Pinpoint the cell where the given text exists, returning its (X, Y) midpoint coordinate. 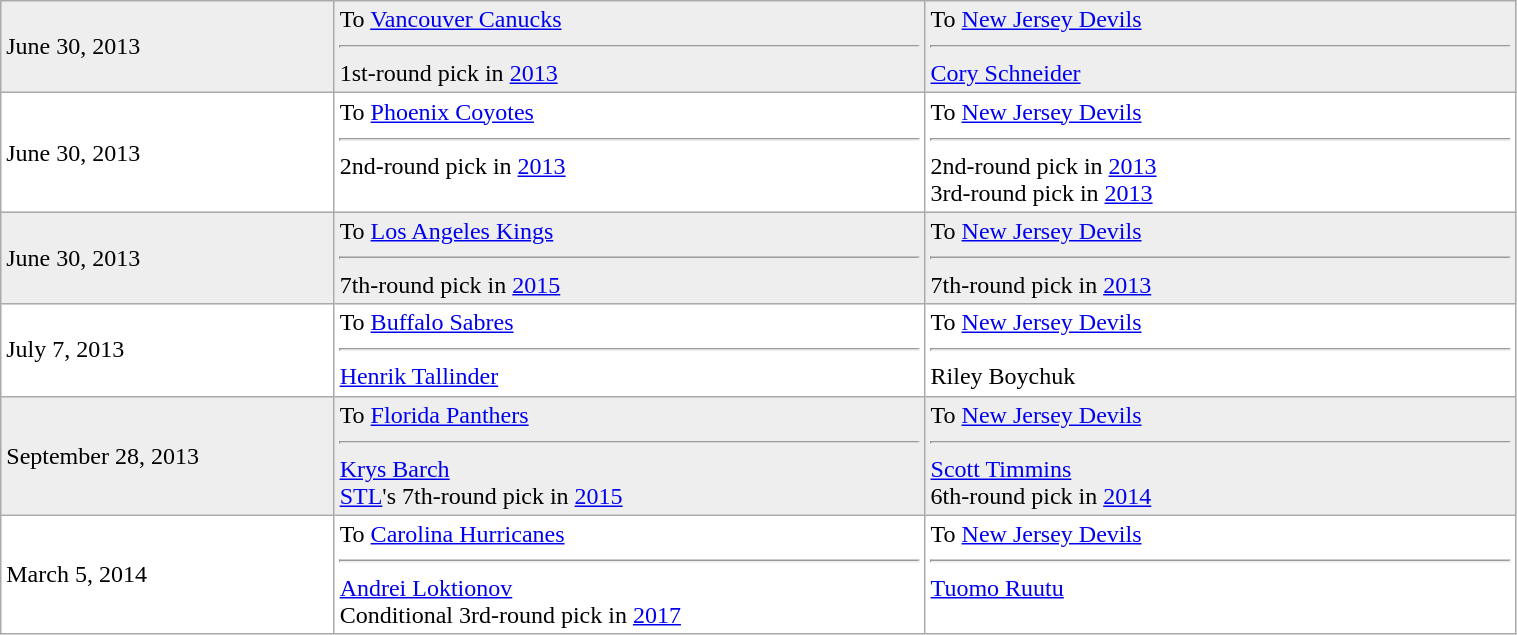
To New Jersey Devils 7th-round pick in 2013 (1220, 258)
To New Jersey Devils 2nd-round pick in 20133rd-round pick in 2013 (1220, 152)
To Vancouver Canucks 1st-round pick in 2013 (630, 47)
To Carolina Hurricanes Andrei LoktionovConditional 3rd-round pick in 2017 (630, 574)
March 5, 2014 (168, 574)
July 7, 2013 (168, 350)
September 28, 2013 (168, 456)
To New Jersey Devils Tuomo Ruutu (1220, 574)
To Florida Panthers Krys BarchSTL's 7th-round pick in 2015 (630, 456)
To New Jersey Devils Cory Schneider (1220, 47)
To New Jersey Devils Scott Timmins6th-round pick in 2014 (1220, 456)
To Phoenix Coyotes 2nd-round pick in 2013 (630, 152)
To New Jersey Devils Riley Boychuk (1220, 350)
To Buffalo Sabres Henrik Tallinder (630, 350)
To Los Angeles Kings 7th-round pick in 2015 (630, 258)
